Detect which cell encompasses the target text, then output its (x, y) center coordinate. 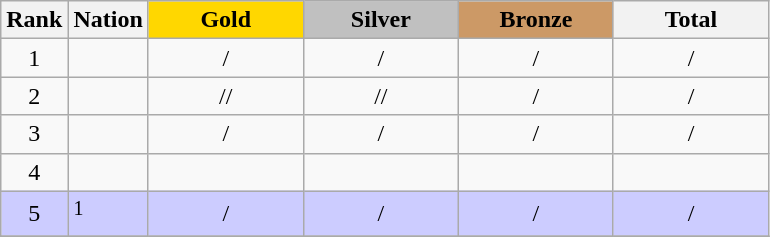
Bronze (536, 20)
Gold (226, 20)
5 (34, 214)
Rank (34, 20)
4 (34, 172)
2 (34, 96)
Silver (380, 20)
Nation (108, 20)
Total (690, 20)
3 (34, 134)
